Scan for the cell matching the given text and deliver its [X, Y] coordinate at center. 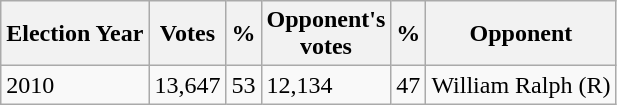
William Ralph (R) [521, 85]
53 [244, 85]
12,134 [326, 85]
13,647 [188, 85]
Opponent'svotes [326, 34]
2010 [75, 85]
47 [408, 85]
Votes [188, 34]
Election Year [75, 34]
Opponent [521, 34]
